Return [X, Y] of the center of cell containing provided text 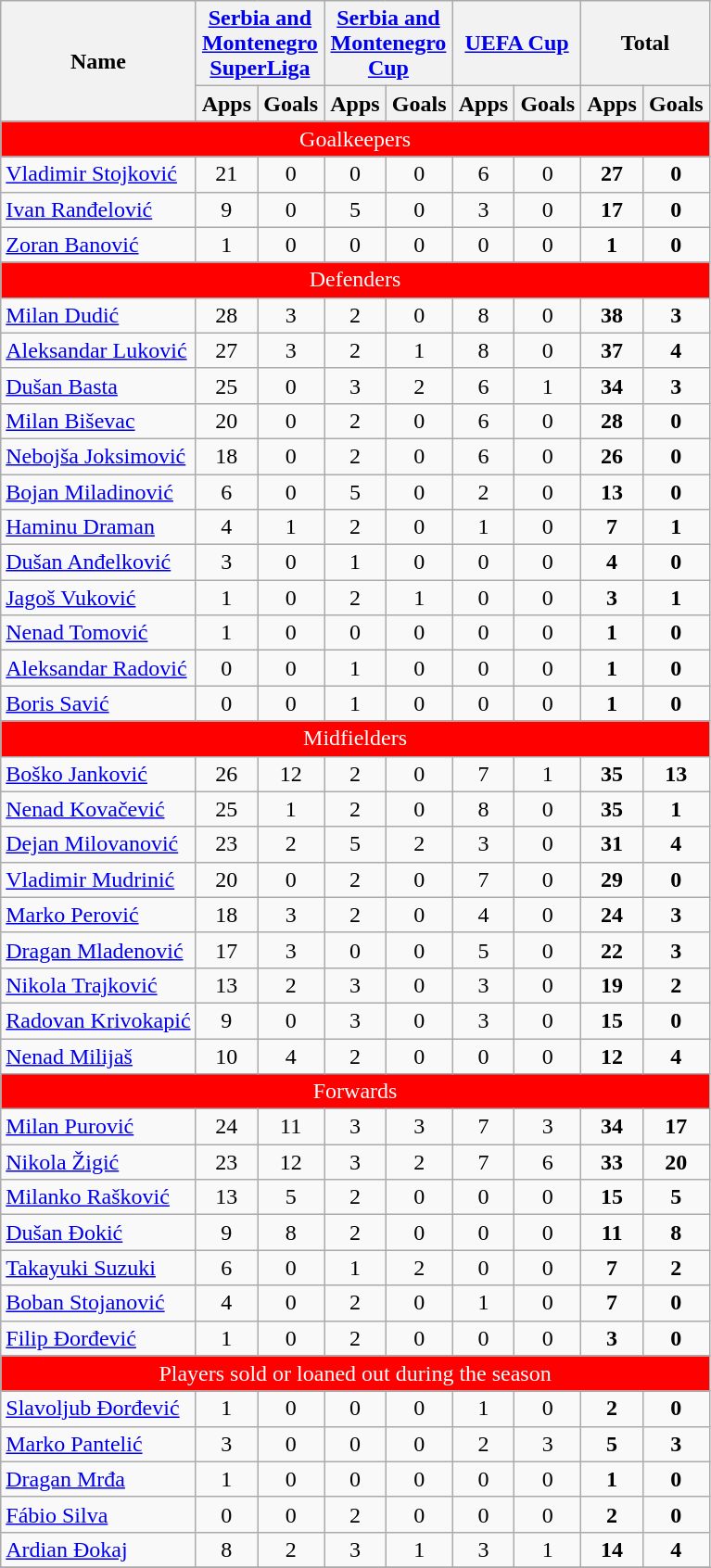
38 [612, 315]
Ardian Đokaj [98, 1549]
Goalkeepers [356, 139]
Marko Perović [98, 915]
Nenad Kovačević [98, 809]
Radovan Krivokapić [98, 1020]
Boris Savić [98, 703]
Boban Stojanović [98, 1303]
Nikola Žigić [98, 1162]
Filip Đorđević [98, 1338]
Haminu Draman [98, 527]
22 [612, 950]
Dušan Đokić [98, 1233]
Milan Dudić [98, 315]
Takayuki Suzuki [98, 1268]
Serbia and Montenegro SuperLiga [260, 44]
31 [612, 844]
Aleksandar Radović [98, 668]
Players sold or loaned out during the season [356, 1373]
Boško Janković [98, 774]
Forwards [356, 1092]
10 [226, 1056]
37 [612, 350]
Dragan Mrđa [98, 1479]
14 [612, 1549]
Serbia and Montenegro Cup [389, 44]
Ivan Ranđelović [98, 209]
Zoran Banović [98, 245]
21 [226, 174]
Jagoš Vuković [98, 598]
Nikola Trajković [98, 985]
Total [645, 44]
Bojan Miladinović [98, 492]
29 [612, 879]
Nenad Tomović [98, 633]
Name [98, 61]
Defenders [356, 280]
Dragan Mladenović [98, 950]
Nebojša Joksimović [98, 456]
33 [612, 1162]
Nenad Milijaš [98, 1056]
Dušan Basta [98, 386]
Slavoljub Đorđević [98, 1409]
Vladimir Mudrinić [98, 879]
Dejan Milovanović [98, 844]
Marko Pantelić [98, 1444]
Fábio Silva [98, 1514]
Dušan Anđelković [98, 563]
Vladimir Stojković [98, 174]
Milanko Rašković [98, 1197]
Milan Purović [98, 1127]
Aleksandar Luković [98, 350]
Milan Biševac [98, 421]
Midfielders [356, 739]
UEFA Cup [517, 44]
19 [612, 985]
